Determine the (x, y) coordinate at the center of the cell enclosing the given text.  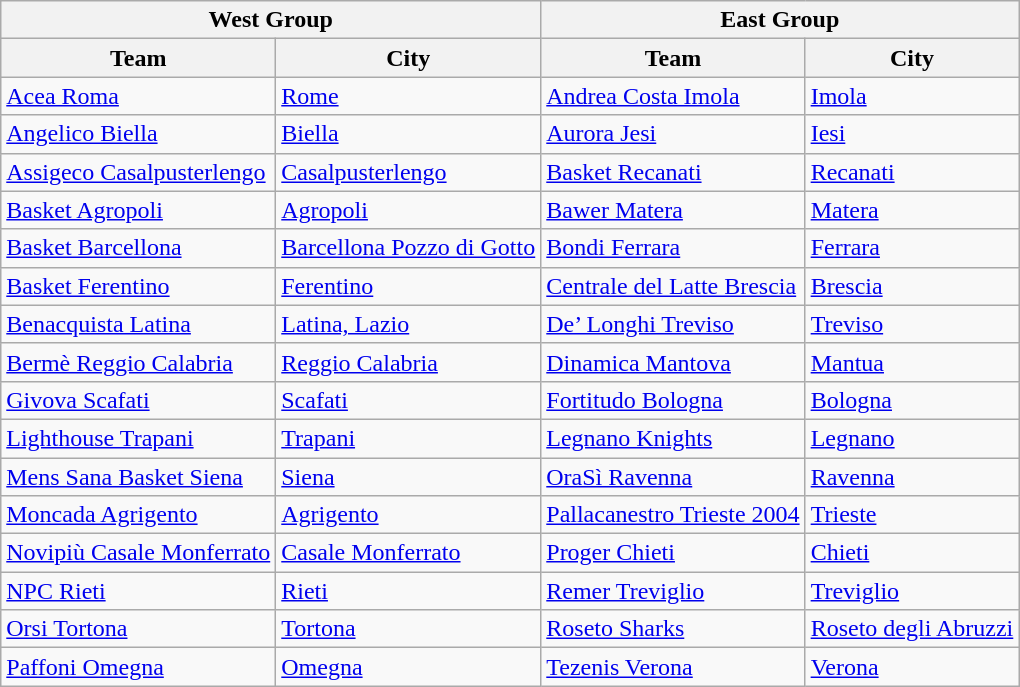
Basket Recanati (673, 172)
Remer Treviglio (673, 591)
Mantua (912, 362)
Casalpusterlengo (408, 172)
Benacquista Latina (138, 324)
Fortitudo Bologna (673, 400)
Legnano (912, 438)
East Group (780, 20)
Novipiù Casale Monferrato (138, 553)
Basket Barcellona (138, 248)
Casale Monferrato (408, 553)
Trapani (408, 438)
Givova Scafati (138, 400)
Roseto degli Abruzzi (912, 629)
Bologna (912, 400)
Aurora Jesi (673, 134)
Ferrara (912, 248)
Bondi Ferrara (673, 248)
Basket Ferentino (138, 286)
Pallacanestro Trieste 2004 (673, 515)
Omegna (408, 667)
NPC Rieti (138, 591)
Imola (912, 96)
Reggio Calabria (408, 362)
Siena (408, 477)
Paffoni Omegna (138, 667)
Rieti (408, 591)
Angelico Biella (138, 134)
Dinamica Mantova (673, 362)
Mens Sana Basket Siena (138, 477)
West Group (271, 20)
Ferentino (408, 286)
Lighthouse Trapani (138, 438)
Matera (912, 210)
Bawer Matera (673, 210)
Agropoli (408, 210)
Chieti (912, 553)
Scafati (408, 400)
Brescia (912, 286)
Orsi Tortona (138, 629)
Proger Chieti (673, 553)
Moncada Agrigento (138, 515)
Iesi (912, 134)
Barcellona Pozzo di Gotto (408, 248)
Assigeco Casalpusterlengo (138, 172)
Roseto Sharks (673, 629)
Agrigento (408, 515)
Centrale del Latte Brescia (673, 286)
Legnano Knights (673, 438)
Treviglio (912, 591)
Acea Roma (138, 96)
De’ Longhi Treviso (673, 324)
Treviso (912, 324)
Ravenna (912, 477)
Recanati (912, 172)
Tortona (408, 629)
Andrea Costa Imola (673, 96)
Basket Agropoli (138, 210)
Latina, Lazio (408, 324)
Trieste (912, 515)
Verona (912, 667)
Bermè Reggio Calabria (138, 362)
Biella (408, 134)
Rome (408, 96)
Tezenis Verona (673, 667)
OraSì Ravenna (673, 477)
